Return the [X, Y] coordinate for the center point of the cell that contains the specified text.  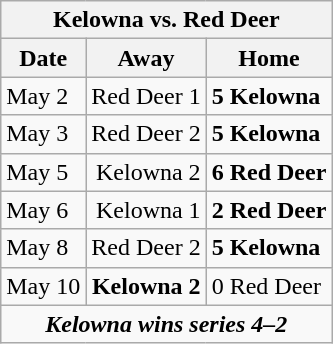
Kelowna 1 [146, 210]
May 6 [44, 210]
Away [146, 58]
Home [269, 58]
May 5 [44, 172]
2 Red Deer [269, 210]
May 2 [44, 96]
Date [44, 58]
May 3 [44, 134]
Kelowna wins series 4–2 [166, 324]
Kelowna vs. Red Deer [166, 20]
0 Red Deer [269, 286]
May 8 [44, 248]
May 10 [44, 286]
Red Deer 1 [146, 96]
6 Red Deer [269, 172]
